Return [x, y] of the center of cell containing provided text 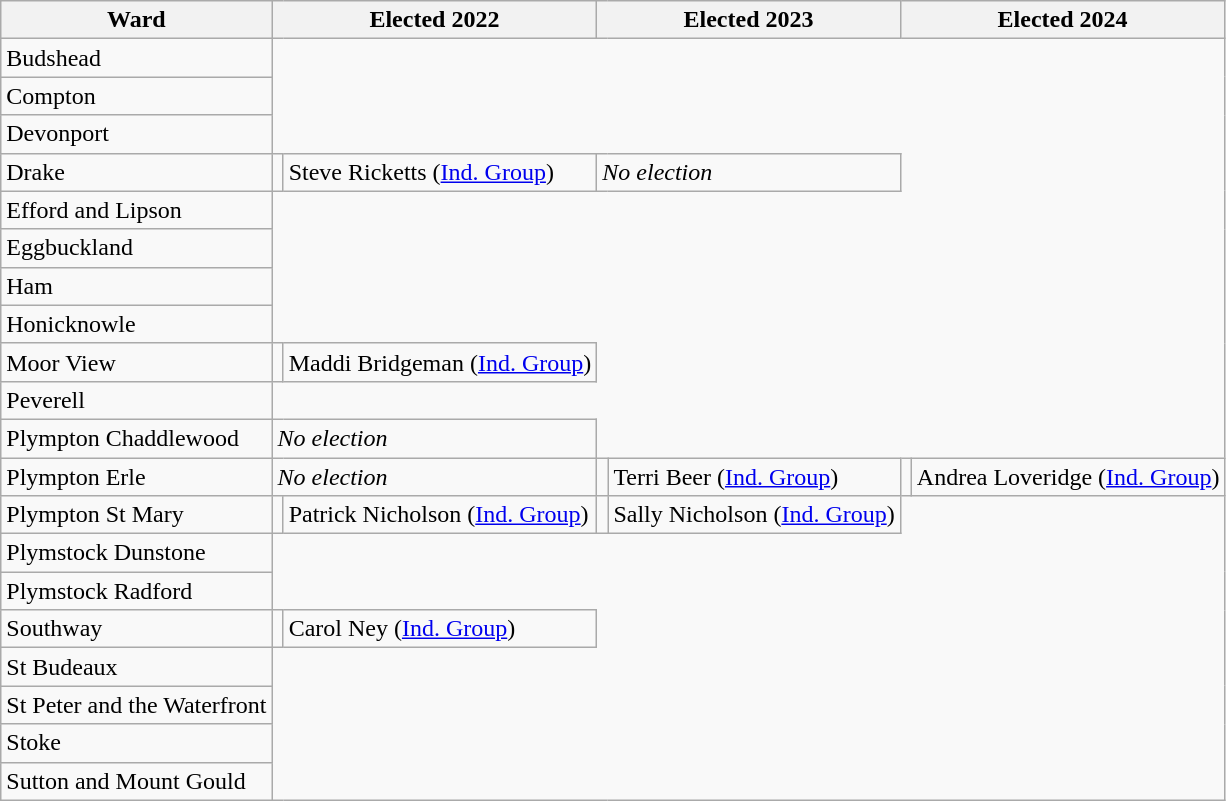
Plympton Chaddlewood [136, 438]
Moor View [136, 362]
Devonport [136, 134]
Honicknowle [136, 324]
Sutton and Mount Gould [136, 781]
Compton [136, 96]
Patrick Nicholson (Ind. Group) [440, 515]
Ham [136, 286]
Efford and Lipson [136, 210]
Plymstock Dunstone [136, 553]
Stoke [136, 743]
Eggbuckland [136, 248]
Plympton St Mary [136, 515]
Plympton Erle [136, 477]
Steve Ricketts (Ind. Group) [440, 172]
St Budeaux [136, 667]
Peverell [136, 400]
Drake [136, 172]
Sally Nicholson (Ind. Group) [754, 515]
Southway [136, 629]
Elected 2023 [748, 20]
St Peter and the Waterfront [136, 705]
Andrea Loveridge (Ind. Group) [1068, 477]
Elected 2024 [1062, 20]
Budshead [136, 58]
Carol Ney (Ind. Group) [440, 629]
Terri Beer (Ind. Group) [754, 477]
Ward [136, 20]
Elected 2022 [434, 20]
Plymstock Radford [136, 591]
Maddi Bridgeman (Ind. Group) [440, 362]
